Capture the cell that displays the provided text and extract its [x, y] central coordinate. 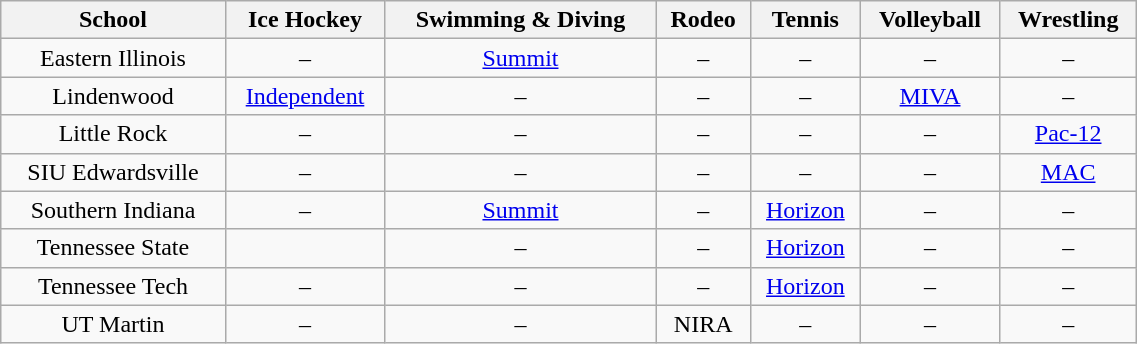
Ice Hockey [305, 20]
SIU Edwardsville [113, 172]
Eastern Illinois [113, 58]
Tennessee Tech [113, 286]
Swimming & Diving [520, 20]
MAC [1068, 172]
NIRA [703, 324]
Little Rock [113, 134]
Independent [305, 96]
Wrestling [1068, 20]
UT Martin [113, 324]
Tennis [805, 20]
MIVA [930, 96]
Volleyball [930, 20]
Tennessee State [113, 248]
Rodeo [703, 20]
Lindenwood [113, 96]
School [113, 20]
Pac-12 [1068, 134]
Southern Indiana [113, 210]
